Scan for the cell matching the given text and deliver its (X, Y) coordinate at center. 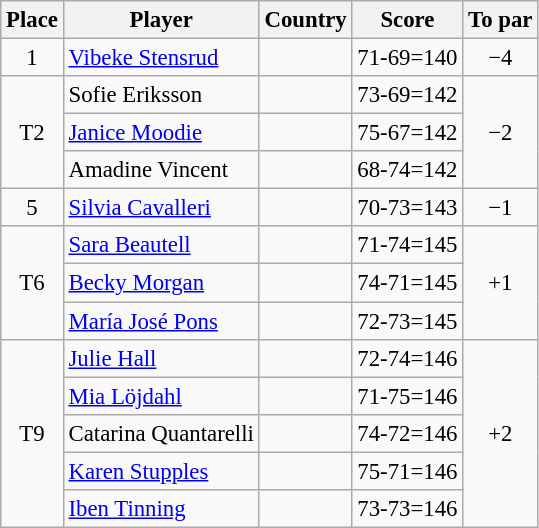
Sofie Eriksson (161, 95)
Iben Tinning (161, 509)
−1 (500, 208)
Score (408, 20)
75-71=146 (408, 471)
María José Pons (161, 321)
Place (32, 20)
Amadine Vincent (161, 170)
1 (32, 58)
−4 (500, 58)
72-73=145 (408, 321)
Catarina Quantarelli (161, 433)
71-74=145 (408, 245)
73-73=146 (408, 509)
+2 (500, 433)
Julie Hall (161, 358)
T9 (32, 433)
Janice Moodie (161, 133)
Becky Morgan (161, 283)
72-74=146 (408, 358)
71-75=146 (408, 396)
74-71=145 (408, 283)
−2 (500, 132)
74-72=146 (408, 433)
75-67=142 (408, 133)
73-69=142 (408, 95)
71-69=140 (408, 58)
Vibeke Stensrud (161, 58)
Mia Löjdahl (161, 396)
+1 (500, 282)
Player (161, 20)
70-73=143 (408, 208)
Sara Beautell (161, 245)
To par (500, 20)
68-74=142 (408, 170)
Silvia Cavalleri (161, 208)
T2 (32, 132)
5 (32, 208)
T6 (32, 282)
Country (306, 20)
Karen Stupples (161, 471)
